Output the (x, y) coordinate of the center of the cell containing the given text.  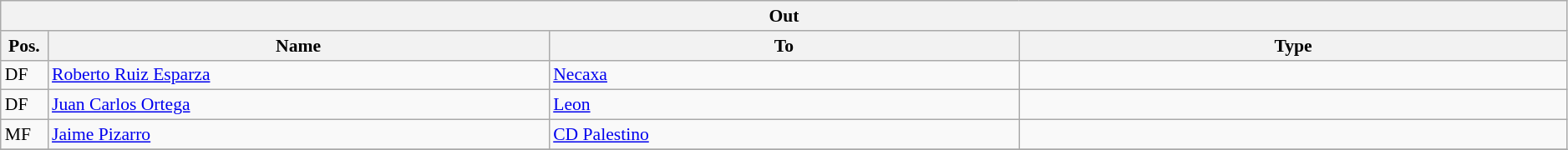
Necaxa (784, 75)
Type (1293, 46)
Name (298, 46)
Roberto Ruiz Esparza (298, 75)
Pos. (24, 46)
Jaime Pizarro (298, 135)
CD Palestino (784, 135)
Leon (784, 105)
Juan Carlos Ortega (298, 105)
To (784, 46)
MF (24, 135)
Out (784, 16)
